Identify which cell holds the provided text, then report its (x, y) central coordinate. 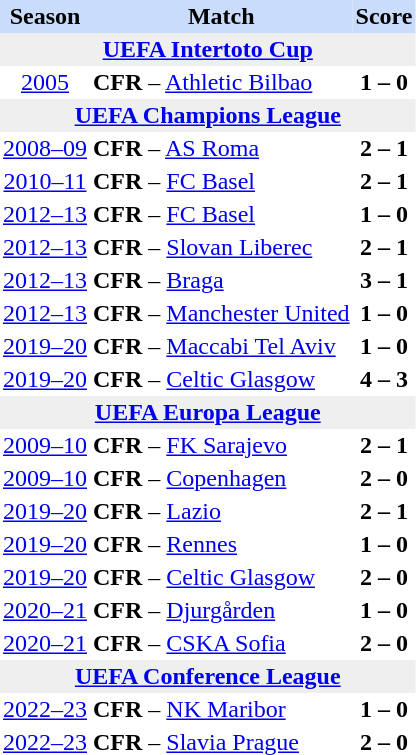
2022–23 (45, 710)
Season (45, 16)
UEFA Europa League (208, 412)
CFR – Slovan Liberec (222, 248)
CFR – Braga (222, 280)
CFR – AS Roma (222, 148)
CFR – Manchester United (222, 314)
CFR – Maccabi Tel Aviv (222, 346)
CFR – CSKA Sofia (222, 644)
Match (222, 16)
CFR – Lazio (222, 512)
UEFA Intertoto Cup (208, 50)
UEFA Conference League (208, 676)
CFR – NK Maribor (222, 710)
CFR – Rennes (222, 544)
UEFA Champions League (208, 116)
CFR – FK Sarajevo (222, 446)
CFR – Copenhagen (222, 478)
Score (384, 16)
2005 (45, 82)
3 – 1 (384, 280)
4 – 3 (384, 380)
CFR – Athletic Bilbao (222, 82)
CFR – Djurgården (222, 610)
2010–11 (45, 182)
2008–09 (45, 148)
